Locate the cell with the specified text and output its [x, y] center coordinate. 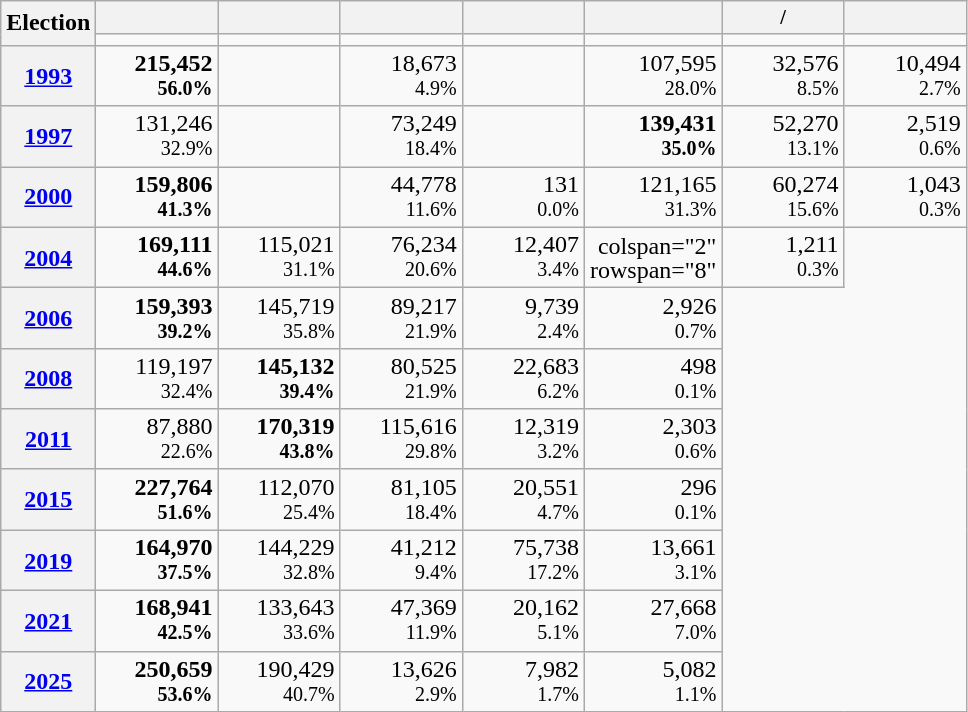
2004 [48, 258]
115,02131.1% [279, 258]
22,6836.2% [523, 378]
2000 [48, 198]
164,97037.5% [157, 560]
250,65953.6% [157, 682]
2,5190.6% [905, 136]
10,4942.7% [905, 76]
18,6734.9% [401, 76]
/ [783, 18]
12,3193.2% [523, 440]
4980.1% [653, 378]
145,13239.4% [279, 378]
87,88022.6% [157, 440]
2,9260.7% [653, 318]
60,27415.6% [783, 198]
168,94142.5% [157, 622]
159,80641.3% [157, 198]
144,22932.8% [279, 560]
139,43135.0% [653, 136]
47,36911.9% [401, 622]
Election [48, 24]
81,10518.4% [401, 500]
2006 [48, 318]
89,21721.9% [401, 318]
2019 [48, 560]
2,3030.6% [653, 440]
215,45256.0% [157, 76]
75,73817.2% [523, 560]
2021 [48, 622]
13,6613.1% [653, 560]
27,6687.0% [653, 622]
107,59528.0% [653, 76]
1993 [48, 76]
1997 [48, 136]
190,42940.7% [279, 682]
colspan="2" rowspan="8" [653, 258]
2011 [48, 440]
119,19732.4% [157, 378]
121,16531.3% [653, 198]
1,2110.3% [783, 258]
115,61629.8% [401, 440]
133,64333.6% [279, 622]
1,0430.3% [905, 198]
2008 [48, 378]
1310.0% [523, 198]
20,1625.1% [523, 622]
80,52521.9% [401, 378]
170,31943.8% [279, 440]
5,0821.1% [653, 682]
12,4073.4% [523, 258]
2025 [48, 682]
52,27013.1% [783, 136]
13,6262.9% [401, 682]
112,07025.4% [279, 500]
159,39339.2% [157, 318]
169,11144.6% [157, 258]
7,9821.7% [523, 682]
73,24918.4% [401, 136]
2960.1% [653, 500]
131,24632.9% [157, 136]
9,7392.4% [523, 318]
44,77811.6% [401, 198]
227,76451.6% [157, 500]
76,23420.6% [401, 258]
32,5768.5% [783, 76]
41,2129.4% [401, 560]
145,71935.8% [279, 318]
2015 [48, 500]
20,5514.7% [523, 500]
